Return the [x, y] coordinate for the center point of the cell that contains the specified text.  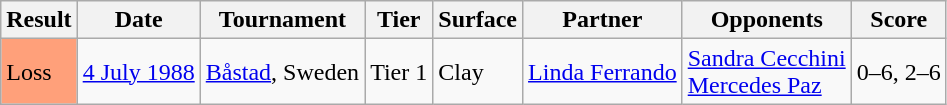
Opponents [766, 20]
Surface [478, 20]
Tournament [282, 20]
Båstad, Sweden [282, 72]
Date [138, 20]
Sandra Cecchini Mercedes Paz [766, 72]
4 July 1988 [138, 72]
Tier [399, 20]
Tier 1 [399, 72]
Clay [478, 72]
0–6, 2–6 [898, 72]
Loss [39, 72]
Score [898, 20]
Partner [603, 20]
Result [39, 20]
Linda Ferrando [603, 72]
